Output the [x, y] coordinate of the center of the cell containing the given text.  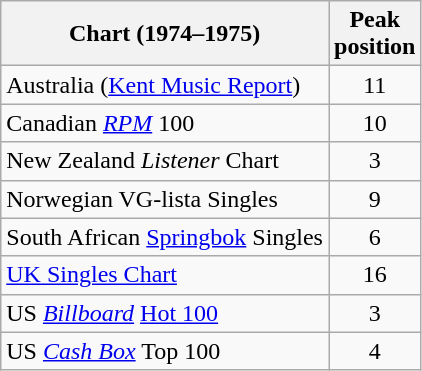
9 [374, 199]
US Cash Box Top 100 [165, 351]
Chart (1974–1975) [165, 34]
Australia (Kent Music Report) [165, 85]
6 [374, 237]
10 [374, 123]
11 [374, 85]
Norwegian VG-lista Singles [165, 199]
UK Singles Chart [165, 275]
New Zealand Listener Chart [165, 161]
South African Springbok Singles [165, 237]
Peakposition [374, 34]
4 [374, 351]
16 [374, 275]
Canadian RPM 100 [165, 123]
US Billboard Hot 100 [165, 313]
